Pinpoint the cell where the given text exists, returning its (X, Y) midpoint coordinate. 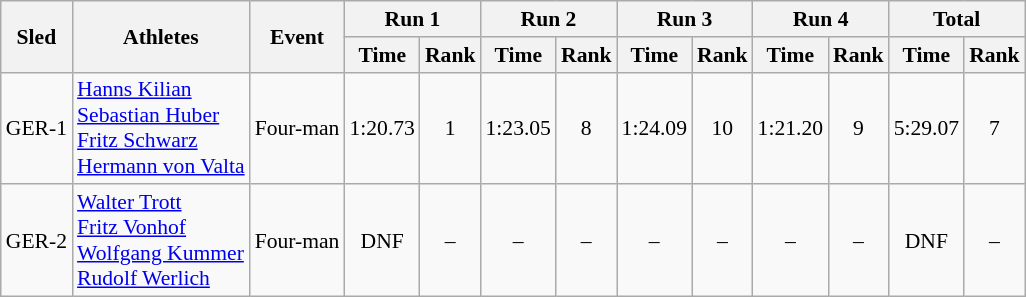
GER-1 (36, 128)
Athletes (161, 36)
Event (298, 36)
5:29.07 (926, 128)
Total (957, 19)
9 (858, 128)
Hanns KilianSebastian HuberFritz SchwarzHermann von Valta (161, 128)
Run 4 (821, 19)
Sled (36, 36)
7 (994, 128)
10 (722, 128)
1:24.09 (654, 128)
Walter TrottFritz VonhofWolfgang KummerRudolf Werlich (161, 241)
GER-2 (36, 241)
Run 3 (685, 19)
1 (450, 128)
1:21.20 (790, 128)
8 (586, 128)
Run 1 (412, 19)
1:23.05 (518, 128)
Run 2 (548, 19)
1:20.73 (382, 128)
